Determine the [x, y] coordinate at the center of the cell enclosing the given text.  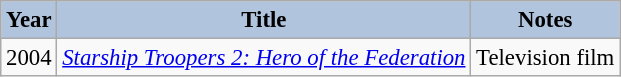
Year [29, 20]
Starship Troopers 2: Hero of the Federation [264, 58]
2004 [29, 58]
Notes [546, 20]
Television film [546, 58]
Title [264, 20]
